Detect which cell encompasses the target text, then output its (x, y) center coordinate. 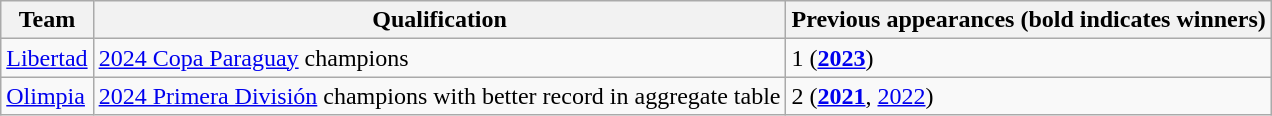
Olimpia (47, 96)
2024 Copa Paraguay champions (440, 58)
Libertad (47, 58)
1 (2023) (1028, 58)
Previous appearances (bold indicates winners) (1028, 20)
Qualification (440, 20)
2 (2021, 2022) (1028, 96)
Team (47, 20)
2024 Primera División champions with better record in aggregate table (440, 96)
